Extract the [X, Y] coordinate from the center of the cell holding the provided text.  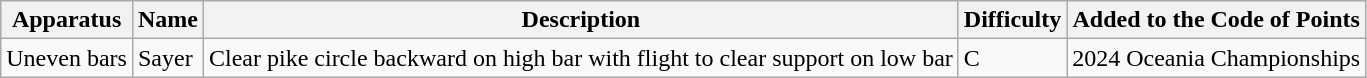
C [1012, 58]
Difficulty [1012, 20]
Apparatus [67, 20]
Clear pike circle backward on high bar with flight to clear support on low bar [580, 58]
Added to the Code of Points [1216, 20]
2024 Oceania Championships [1216, 58]
Description [580, 20]
Sayer [168, 58]
Name [168, 20]
Uneven bars [67, 58]
